Return the [x, y] coordinate for the center point of the cell that contains the specified text.  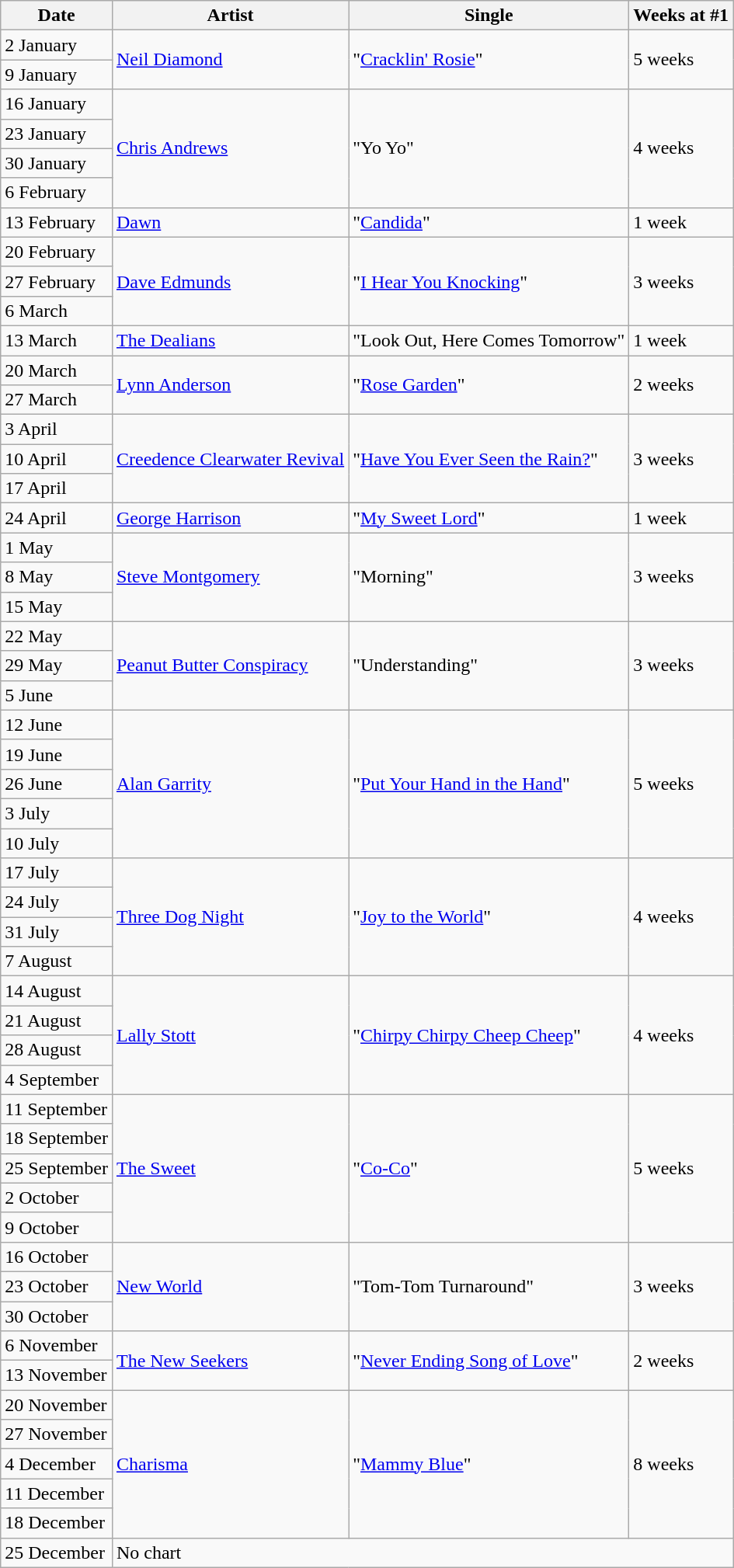
17 July [57, 873]
Neil Diamond [230, 60]
20 March [57, 370]
16 January [57, 104]
George Harrison [230, 518]
"Tom-Tom Turnaround" [489, 1286]
"Look Out, Here Comes Tomorrow" [489, 340]
20 February [57, 252]
9 October [57, 1227]
"Mammy Blue" [489, 1464]
8 weeks [681, 1464]
"Yo Yo" [489, 148]
"Candida" [489, 222]
Lynn Anderson [230, 385]
The New Seekers [230, 1361]
3 April [57, 429]
14 August [57, 991]
25 December [57, 1552]
16 October [57, 1257]
24 April [57, 518]
27 February [57, 281]
"Never Ending Song of Love" [489, 1361]
Lally Stott [230, 1035]
11 September [57, 1109]
3 July [57, 813]
8 May [57, 577]
"I Hear You Knocking" [489, 281]
15 May [57, 607]
30 January [57, 163]
Dawn [230, 222]
7 August [57, 961]
Weeks at #1 [681, 16]
New World [230, 1286]
10 July [57, 843]
Alan Garrity [230, 784]
18 September [57, 1139]
11 December [57, 1493]
Chris Andrews [230, 148]
Dave Edmunds [230, 281]
23 January [57, 134]
13 March [57, 340]
Charisma [230, 1464]
Peanut Butter Conspiracy [230, 666]
28 August [57, 1050]
4 September [57, 1080]
"Rose Garden" [489, 385]
"Put Your Hand in the Hand" [489, 784]
"Chirpy Chirpy Cheep Cheep" [489, 1035]
6 March [57, 311]
27 November [57, 1434]
17 April [57, 488]
Date [57, 16]
4 December [57, 1464]
31 July [57, 932]
30 October [57, 1316]
The Dealians [230, 340]
9 January [57, 75]
29 May [57, 666]
2 January [57, 45]
1 May [57, 548]
Artist [230, 16]
"Joy to the World" [489, 917]
6 November [57, 1346]
23 October [57, 1286]
"Understanding" [489, 666]
"Co-Co" [489, 1168]
"Morning" [489, 577]
25 September [57, 1168]
2 October [57, 1198]
Single [489, 16]
"Cracklin' Rosie" [489, 60]
"Have You Ever Seen the Rain?" [489, 459]
"My Sweet Lord" [489, 518]
27 March [57, 400]
6 February [57, 193]
19 June [57, 754]
12 June [57, 725]
10 April [57, 459]
13 November [57, 1375]
The Sweet [230, 1168]
Three Dog Night [230, 917]
13 February [57, 222]
Steve Montgomery [230, 577]
No chart [423, 1552]
26 June [57, 784]
5 June [57, 695]
21 August [57, 1020]
24 July [57, 902]
18 December [57, 1523]
Creedence Clearwater Revival [230, 459]
20 November [57, 1405]
22 May [57, 636]
